Locate the cell with the specified text and output its [x, y] center coordinate. 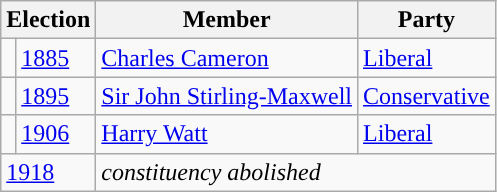
1895 [56, 96]
Sir John Stirling-Maxwell [227, 96]
Election [48, 20]
1906 [56, 134]
Party [427, 20]
Conservative [427, 96]
1885 [56, 58]
Member [227, 20]
Charles Cameron [227, 58]
Harry Watt [227, 134]
1918 [48, 172]
constituency abolished [296, 172]
